Locate the cell with the specified text and output its (X, Y) center coordinate. 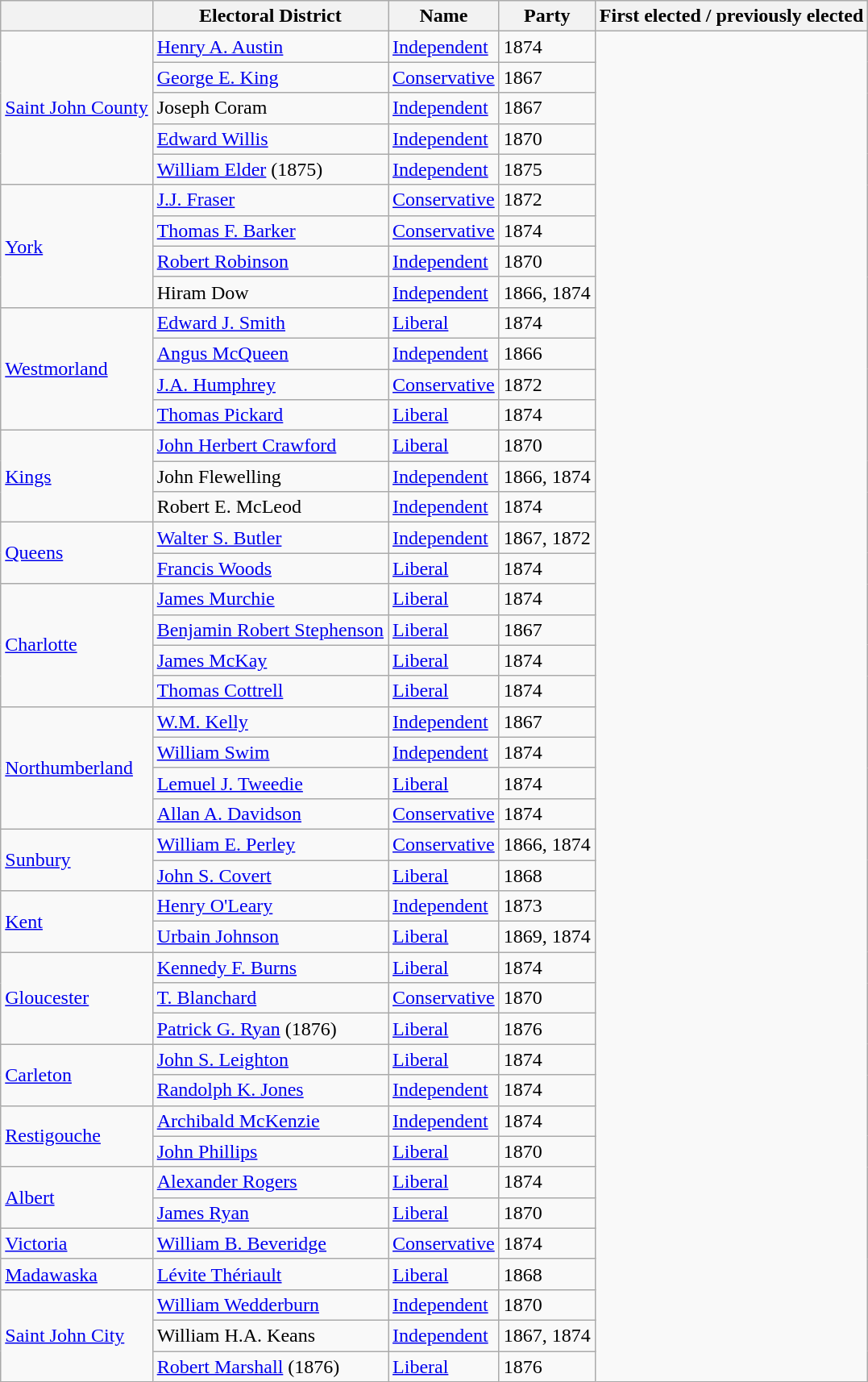
Walter S. Butler (270, 538)
John S. Leighton (270, 1059)
Electoral District (270, 16)
W.M. Kelly (270, 722)
William Elder (1875) (270, 169)
Restigouche (77, 1136)
William E. Perley (270, 844)
William Wedderburn (270, 1305)
William Swim (270, 752)
1866 (546, 353)
Alexander Rogers (270, 1182)
Joseph Coram (270, 108)
Madawaska (77, 1274)
1867, 1874 (546, 1335)
Hiram Dow (270, 292)
Edward J. Smith (270, 323)
Party (546, 16)
1873 (546, 906)
Patrick G. Ryan (1876) (270, 1029)
Charlotte (77, 645)
1867, 1872 (546, 538)
William H.A. Keans (270, 1335)
J.A. Humphrey (270, 385)
William B. Beveridge (270, 1243)
Thomas Cottrell (270, 691)
John S. Covert (270, 875)
Angus McQueen (270, 353)
Saint John County (77, 108)
Henry O'Leary (270, 906)
Kennedy F. Burns (270, 968)
James Murchie (270, 599)
Thomas F. Barker (270, 231)
Allan A. Davidson (270, 814)
John Herbert Crawford (270, 446)
Edward Willis (270, 139)
Lévite Thériault (270, 1274)
John Phillips (270, 1151)
Robert Marshall (1876) (270, 1367)
Henry A. Austin (270, 47)
Northumberland (77, 768)
George E. King (270, 77)
Carleton (77, 1075)
Sunbury (77, 860)
John Flewelling (270, 477)
Victoria (77, 1243)
Westmorland (77, 368)
Kings (77, 477)
Albert (77, 1197)
Gloucester (77, 998)
Francis Woods (270, 568)
Urbain Johnson (270, 937)
T. Blanchard (270, 998)
Queens (77, 553)
First elected / previously elected (732, 16)
Name (444, 16)
Robert E. McLeod (270, 507)
Saint John City (77, 1335)
Randolph K. Jones (270, 1090)
J.J. Fraser (270, 200)
James Ryan (270, 1213)
Robert Robinson (270, 261)
Benjamin Robert Stephenson (270, 630)
1875 (546, 169)
Kent (77, 922)
1869, 1874 (546, 937)
York (77, 246)
Archibald McKenzie (270, 1121)
Thomas Pickard (270, 415)
Lemuel J. Tweedie (270, 783)
James McKay (270, 660)
